For the text-containing cell, return its midpoint in [X, Y] coordinate format. 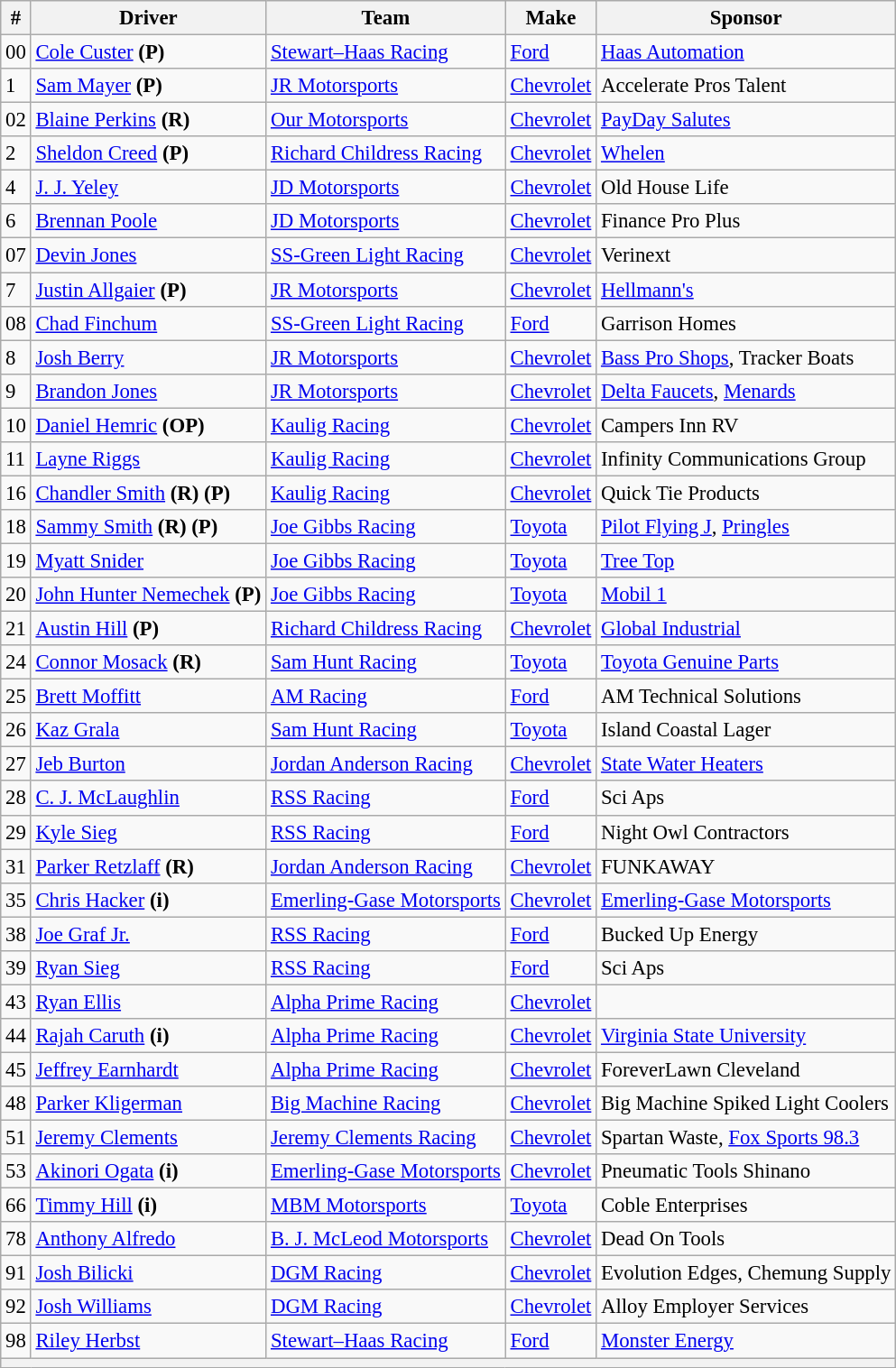
Austin Hill (P) [148, 629]
PayDay Salutes [746, 120]
Delta Faucets, Menards [746, 391]
Timmy Hill (i) [148, 1206]
Coble Enterprises [746, 1206]
Brennan Poole [148, 221]
51 [16, 1138]
10 [16, 425]
Evolution Edges, Chemung Supply [746, 1273]
9 [16, 391]
25 [16, 697]
# [16, 18]
02 [16, 120]
Bucked Up Energy [746, 934]
Myatt Snider [148, 560]
Chad Finchum [148, 323]
Our Motorsports [386, 120]
Justin Allgaier (P) [148, 290]
Sam Mayer (P) [148, 86]
Josh Berry [148, 357]
Ryan Sieg [148, 968]
48 [16, 1104]
4 [16, 188]
6 [16, 221]
07 [16, 255]
Night Owl Contractors [746, 832]
Chris Hacker (i) [148, 900]
MBM Motorsports [386, 1206]
Rajah Caruth (i) [148, 1036]
00 [16, 52]
Pneumatic Tools Shinano [746, 1171]
Team [386, 18]
Finance Pro Plus [746, 221]
Dead On Tools [746, 1239]
AM Technical Solutions [746, 697]
98 [16, 1341]
Infinity Communications Group [746, 459]
26 [16, 730]
Anthony Alfredo [148, 1239]
Sheldon Creed (P) [148, 153]
FUNKAWAY [746, 866]
7 [16, 290]
Virginia State University [746, 1036]
2 [16, 153]
Daniel Hemric (OP) [148, 425]
20 [16, 595]
Hellmann's [746, 290]
Toyota Genuine Parts [746, 662]
Sponsor [746, 18]
24 [16, 662]
Driver [148, 18]
28 [16, 799]
78 [16, 1239]
43 [16, 1002]
Big Machine Racing [386, 1104]
Accelerate Pros Talent [746, 86]
Joe Graf Jr. [148, 934]
8 [16, 357]
91 [16, 1273]
Garrison Homes [746, 323]
Josh Williams [148, 1308]
Kaz Grala [148, 730]
ForeverLawn Cleveland [746, 1069]
Parker Retzlaff (R) [148, 866]
B. J. McLeod Motorsports [386, 1239]
38 [16, 934]
11 [16, 459]
Connor Mosack (R) [148, 662]
31 [16, 866]
Global Industrial [746, 629]
Brandon Jones [148, 391]
92 [16, 1308]
J. J. Yeley [148, 188]
Monster Energy [746, 1341]
Island Coastal Lager [746, 730]
39 [16, 968]
Sammy Smith (R) (P) [148, 527]
27 [16, 764]
35 [16, 900]
John Hunter Nemechek (P) [148, 595]
State Water Heaters [746, 764]
Parker Kligerman [148, 1104]
Quick Tie Products [746, 493]
44 [16, 1036]
21 [16, 629]
Haas Automation [746, 52]
Pilot Flying J, Pringles [746, 527]
16 [16, 493]
AM Racing [386, 697]
Old House Life [746, 188]
Kyle Sieg [148, 832]
Bass Pro Shops, Tracker Boats [746, 357]
Devin Jones [148, 255]
Josh Bilicki [148, 1273]
Whelen [746, 153]
19 [16, 560]
Ryan Ellis [148, 1002]
Chandler Smith (R) (P) [148, 493]
Alloy Employer Services [746, 1308]
53 [16, 1171]
Jeb Burton [148, 764]
Tree Top [746, 560]
Verinext [746, 255]
45 [16, 1069]
Big Machine Spiked Light Coolers [746, 1104]
C. J. McLaughlin [148, 799]
29 [16, 832]
66 [16, 1206]
Campers Inn RV [746, 425]
Jeremy Clements Racing [386, 1138]
Cole Custer (P) [148, 52]
18 [16, 527]
Make [550, 18]
Mobil 1 [746, 595]
Jeffrey Earnhardt [148, 1069]
Layne Riggs [148, 459]
Blaine Perkins (R) [148, 120]
Akinori Ogata (i) [148, 1171]
08 [16, 323]
Jeremy Clements [148, 1138]
Spartan Waste, Fox Sports 98.3 [746, 1138]
Brett Moffitt [148, 697]
Riley Herbst [148, 1341]
1 [16, 86]
